Pinpoint the cell where the given text exists, returning its [x, y] midpoint coordinate. 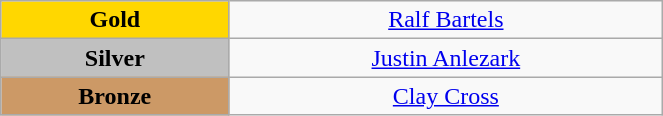
Clay Cross [446, 96]
Justin Anlezark [446, 58]
Ralf Bartels [446, 20]
Bronze [115, 96]
Gold [115, 20]
Silver [115, 58]
